Detect which cell encompasses the target text, then output its [x, y] center coordinate. 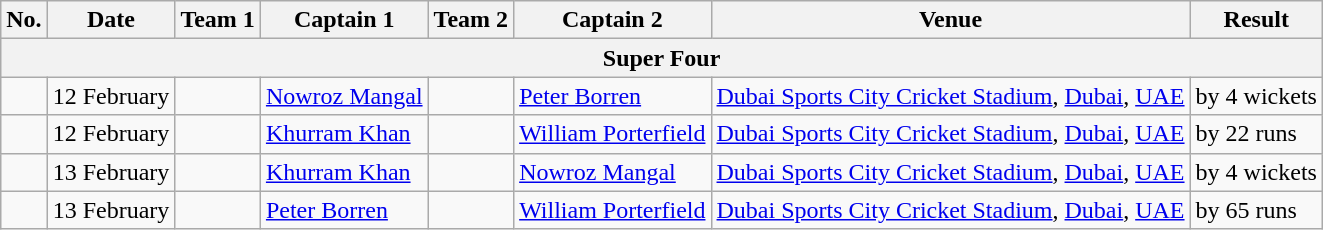
Venue [950, 20]
Result [1256, 20]
Date [111, 20]
Captain 2 [612, 20]
Captain 1 [344, 20]
No. [24, 20]
by 22 runs [1256, 134]
Team 2 [471, 20]
Super Four [662, 58]
Team 1 [218, 20]
by 65 runs [1256, 210]
